Return the (x, y) coordinate for the center point of the cell that contains the specified text.  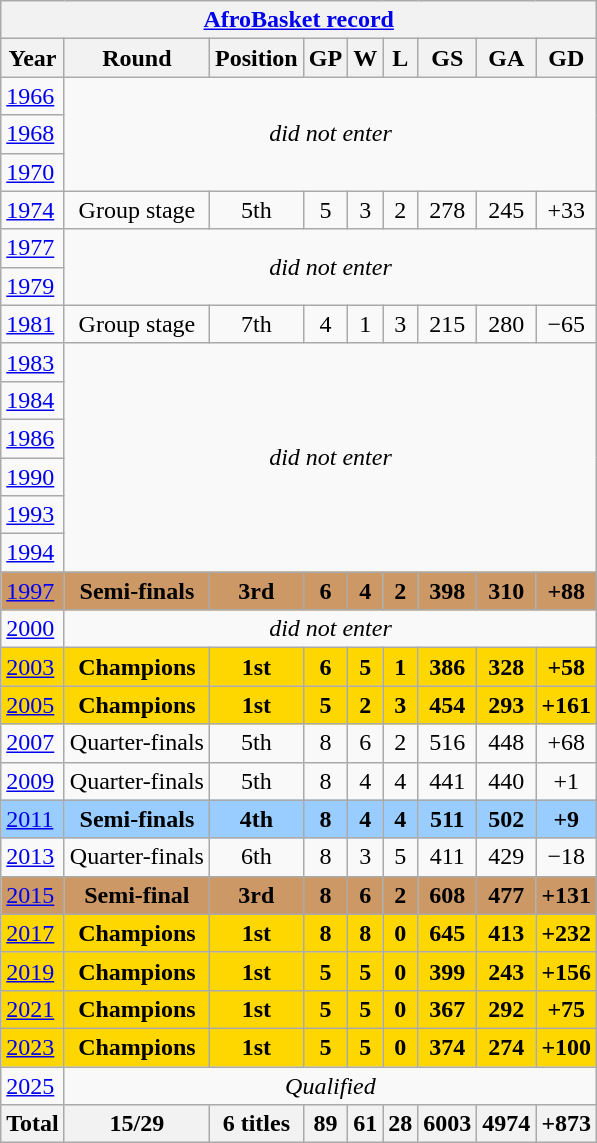
+873 (566, 1124)
2009 (33, 781)
399 (448, 971)
2000 (33, 629)
516 (448, 743)
2005 (33, 705)
1984 (33, 400)
293 (506, 705)
L (400, 58)
2003 (33, 667)
2015 (33, 895)
+33 (566, 210)
+68 (566, 743)
+100 (566, 1047)
328 (506, 667)
+232 (566, 933)
448 (506, 743)
2023 (33, 1047)
15/29 (136, 1124)
Position (256, 58)
398 (448, 591)
215 (448, 324)
W (366, 58)
280 (506, 324)
386 (448, 667)
429 (506, 857)
61 (366, 1124)
+161 (566, 705)
1994 (33, 553)
+131 (566, 895)
6th (256, 857)
+156 (566, 971)
2017 (33, 933)
6003 (448, 1124)
502 (506, 819)
7th (256, 324)
1993 (33, 515)
6 titles (256, 1124)
1981 (33, 324)
2021 (33, 1009)
89 (325, 1124)
1968 (33, 134)
+1 (566, 781)
−65 (566, 324)
411 (448, 857)
+58 (566, 667)
Qualified (330, 1085)
Round (136, 58)
1970 (33, 172)
+88 (566, 591)
1986 (33, 438)
278 (448, 210)
GS (448, 58)
Semi-final (136, 895)
454 (448, 705)
413 (506, 933)
GP (325, 58)
Year (33, 58)
608 (448, 895)
645 (448, 933)
511 (448, 819)
1983 (33, 362)
440 (506, 781)
274 (506, 1047)
441 (448, 781)
292 (506, 1009)
1974 (33, 210)
1966 (33, 96)
+75 (566, 1009)
2013 (33, 857)
1979 (33, 286)
243 (506, 971)
GD (566, 58)
28 (400, 1124)
Total (33, 1124)
2025 (33, 1085)
477 (506, 895)
+9 (566, 819)
GA (506, 58)
1990 (33, 477)
1997 (33, 591)
4974 (506, 1124)
1977 (33, 248)
AfroBasket record (299, 20)
374 (448, 1047)
2011 (33, 819)
310 (506, 591)
2007 (33, 743)
367 (448, 1009)
2019 (33, 971)
−18 (566, 857)
245 (506, 210)
4th (256, 819)
